Detect which cell encompasses the target text, then output its (X, Y) center coordinate. 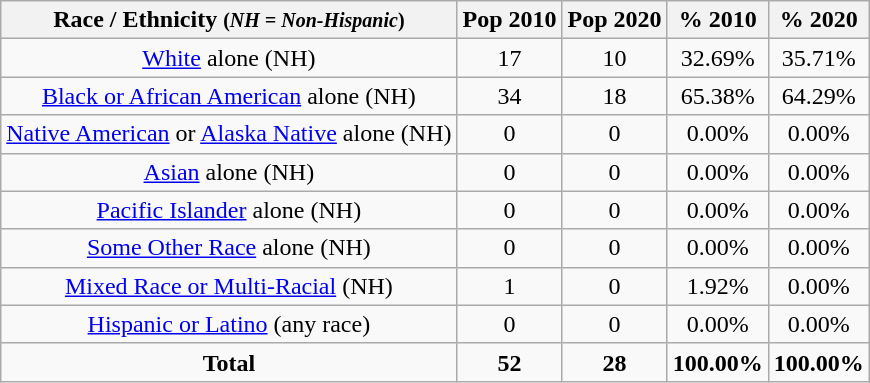
Race / Ethnicity (NH = Non-Hispanic) (229, 20)
% 2010 (718, 20)
Total (229, 362)
Hispanic or Latino (any race) (229, 324)
32.69% (718, 58)
34 (510, 96)
Some Other Race alone (NH) (229, 248)
65.38% (718, 96)
52 (510, 362)
Mixed Race or Multi-Racial (NH) (229, 286)
10 (614, 58)
64.29% (818, 96)
Native American or Alaska Native alone (NH) (229, 134)
35.71% (818, 58)
28 (614, 362)
White alone (NH) (229, 58)
1.92% (718, 286)
% 2020 (818, 20)
Pop 2010 (510, 20)
18 (614, 96)
Black or African American alone (NH) (229, 96)
17 (510, 58)
Asian alone (NH) (229, 172)
Pop 2020 (614, 20)
1 (510, 286)
Pacific Islander alone (NH) (229, 210)
